Identify which cell holds the provided text, then report its [x, y] central coordinate. 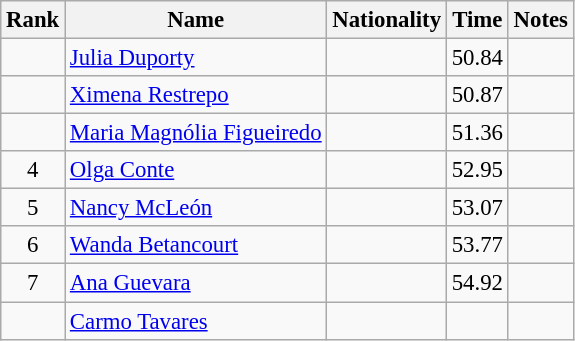
Carmo Tavares [196, 321]
Name [196, 20]
Maria Magnólia Figueiredo [196, 133]
54.92 [477, 283]
5 [33, 208]
4 [33, 170]
52.95 [477, 170]
Julia Duporty [196, 58]
Nationality [386, 20]
Notes [540, 20]
Wanda Betancourt [196, 245]
6 [33, 245]
Nancy McLeón [196, 208]
7 [33, 283]
51.36 [477, 133]
Time [477, 20]
Rank [33, 20]
53.77 [477, 245]
50.84 [477, 58]
53.07 [477, 208]
Olga Conte [196, 170]
50.87 [477, 95]
Ana Guevara [196, 283]
Ximena Restrepo [196, 95]
